Search for the cell housing the specified text and yield its (x, y) center coordinate. 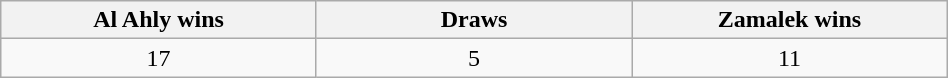
Draws (474, 20)
Zamalek wins (790, 20)
Al Ahly wins (158, 20)
11 (790, 58)
5 (474, 58)
17 (158, 58)
